Determine the (X, Y) coordinate at the center of the cell enclosing the given text.  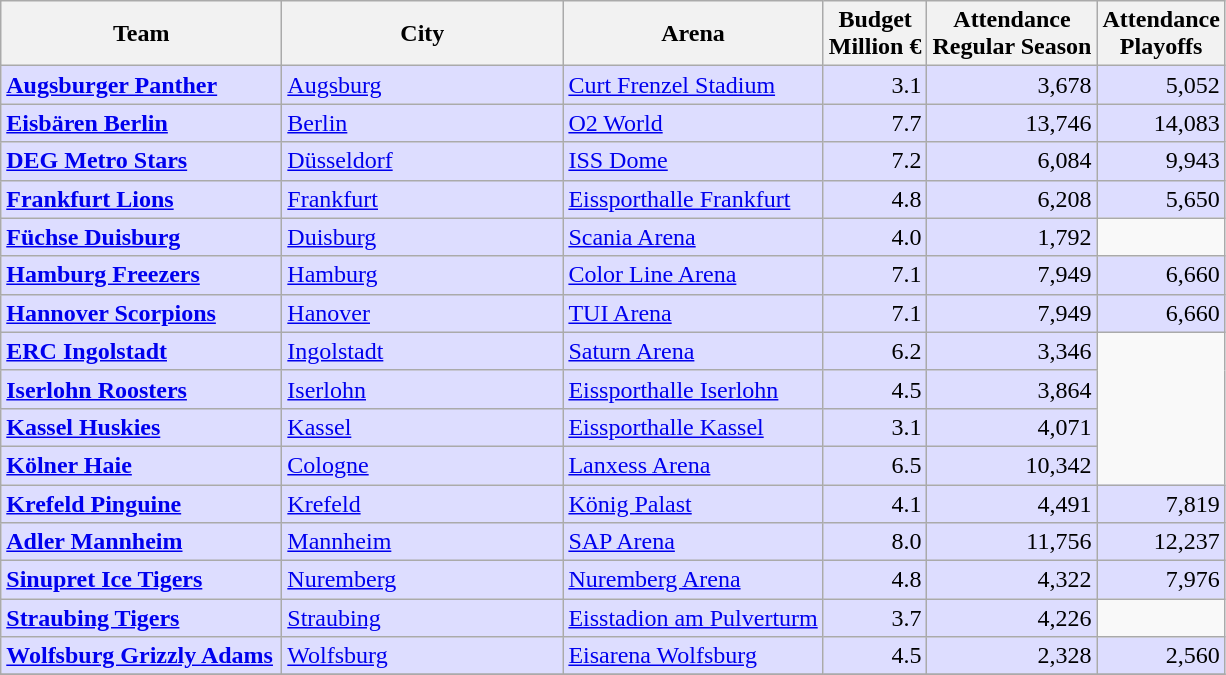
4,322 (1012, 580)
Arena (693, 34)
Mannheim (422, 542)
Curt Frenzel Stadium (693, 85)
Eissporthalle Frankfurt (693, 199)
3,678 (1012, 85)
BudgetMillion € (875, 34)
DEG Metro Stars (142, 161)
9,943 (1161, 161)
Frankfurt (422, 199)
Kölner Haie (142, 465)
Iserlohn Roosters (142, 389)
ERC Ingolstadt (142, 351)
Nuremberg Arena (693, 580)
Hanover (422, 313)
10,342 (1012, 465)
6,084 (1012, 161)
3,346 (1012, 351)
König Palast (693, 503)
Augsburg (422, 85)
Scania Arena (693, 237)
7,819 (1161, 503)
4.1 (875, 503)
2,560 (1161, 656)
Adler Mannheim (142, 542)
Hamburg Freezers (142, 275)
Wolfsburg Grizzly Adams (142, 656)
Augsburger Panther (142, 85)
AttendanceRegular Season (1012, 34)
4,071 (1012, 427)
ISS Dome (693, 161)
7,976 (1161, 580)
Eisstadion am Pulverturm (693, 618)
Straubing Tigers (142, 618)
Eisbären Berlin (142, 123)
Team (142, 34)
Füchse Duisburg (142, 237)
Wolfsburg (422, 656)
Kassel Huskies (142, 427)
Eisarena Wolfsburg (693, 656)
6.5 (875, 465)
13,746 (1012, 123)
O2 World (693, 123)
6.2 (875, 351)
Straubing (422, 618)
11,756 (1012, 542)
TUI Arena (693, 313)
5,052 (1161, 85)
Cologne (422, 465)
Eissporthalle Kassel (693, 427)
4,491 (1012, 503)
Sinupret Ice Tigers (142, 580)
Berlin (422, 123)
Hamburg (422, 275)
City (422, 34)
4.0 (875, 237)
3.7 (875, 618)
Nuremberg (422, 580)
8.0 (875, 542)
1,792 (1012, 237)
6,208 (1012, 199)
7.7 (875, 123)
Lanxess Arena (693, 465)
Duisburg (422, 237)
AttendancePlayoffs (1161, 34)
SAP Arena (693, 542)
7.2 (875, 161)
Ingolstadt (422, 351)
Frankfurt Lions (142, 199)
4,226 (1012, 618)
Kassel (422, 427)
Color Line Arena (693, 275)
2,328 (1012, 656)
Iserlohn (422, 389)
Düsseldorf (422, 161)
Saturn Arena (693, 351)
Krefeld (422, 503)
14,083 (1161, 123)
Hannover Scorpions (142, 313)
Eissporthalle Iserlohn (693, 389)
3,864 (1012, 389)
5,650 (1161, 199)
Krefeld Pinguine (142, 503)
12,237 (1161, 542)
